Capture the cell that displays the provided text and extract its (X, Y) central coordinate. 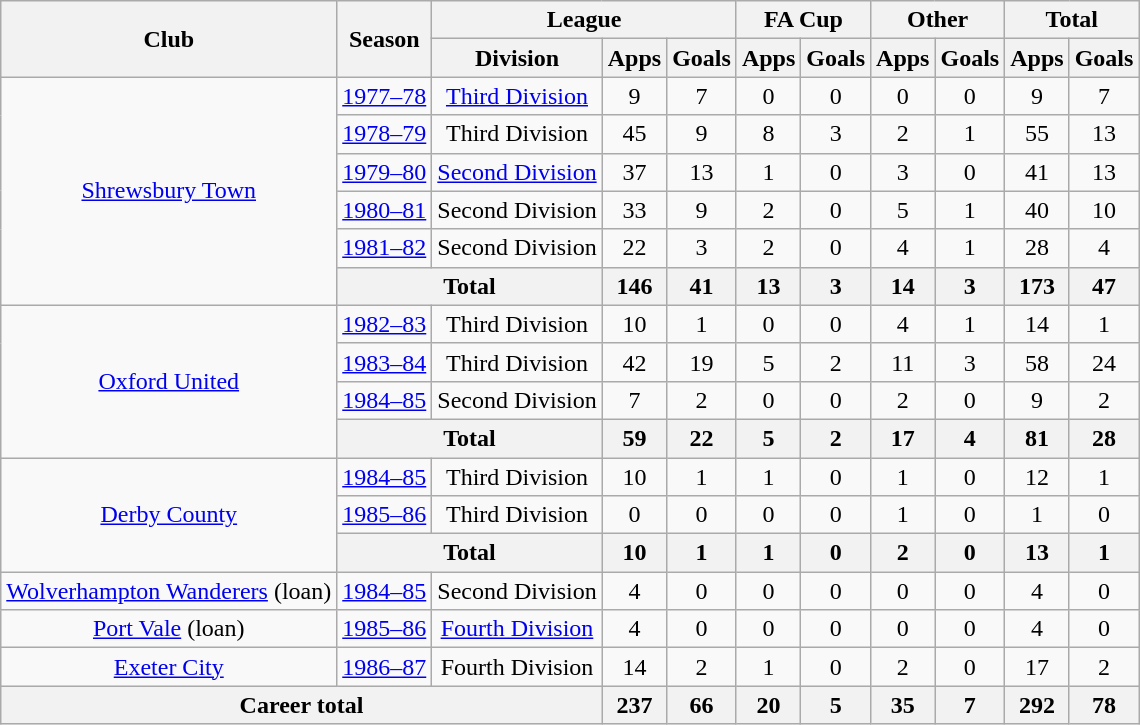
12 (1037, 477)
1981–82 (384, 248)
1983–84 (384, 362)
1979–80 (384, 172)
Oxford United (169, 381)
Club (169, 39)
1980–81 (384, 210)
Exeter City (169, 667)
33 (634, 210)
Other (938, 20)
35 (903, 705)
11 (903, 362)
19 (702, 362)
Season (384, 39)
173 (1037, 286)
292 (1037, 705)
40 (1037, 210)
8 (768, 134)
58 (1037, 362)
78 (1104, 705)
59 (634, 438)
League (584, 20)
FA Cup (803, 20)
Shrewsbury Town (169, 191)
1978–79 (384, 134)
Port Vale (loan) (169, 629)
146 (634, 286)
1986–87 (384, 667)
Wolverhampton Wanderers (loan) (169, 591)
237 (634, 705)
Division (517, 58)
1977–78 (384, 96)
42 (634, 362)
66 (702, 705)
47 (1104, 286)
20 (768, 705)
55 (1037, 134)
Career total (302, 705)
Derby County (169, 515)
45 (634, 134)
37 (634, 172)
81 (1037, 438)
24 (1104, 362)
1982–83 (384, 324)
